Detect which cell encompasses the target text, then output its (x, y) center coordinate. 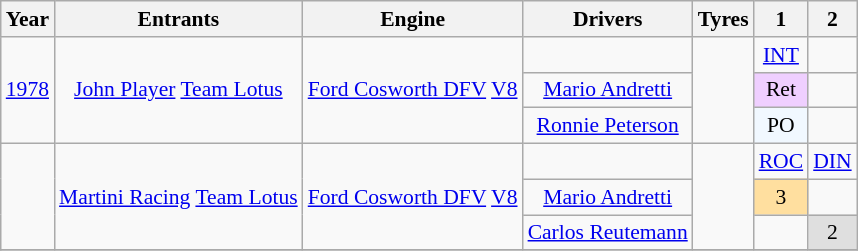
Engine (413, 19)
3 (782, 197)
Tyres (724, 19)
Drivers (608, 19)
Ret (782, 90)
Ronnie Peterson (608, 126)
John Player Team Lotus (178, 90)
Entrants (178, 19)
PO (782, 126)
Martini Racing Team Lotus (178, 198)
Carlos Reutemann (608, 233)
Year (28, 19)
DIN (832, 162)
INT (782, 55)
1978 (28, 90)
1 (782, 19)
ROC (782, 162)
